Extract the (X, Y) coordinate from the center of the cell holding the provided text.  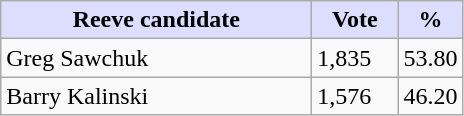
1,835 (355, 58)
Vote (355, 20)
% (430, 20)
53.80 (430, 58)
1,576 (355, 96)
Barry Kalinski (156, 96)
46.20 (430, 96)
Greg Sawchuk (156, 58)
Reeve candidate (156, 20)
